Return the [x, y] coordinate for the center point of the cell that contains the specified text.  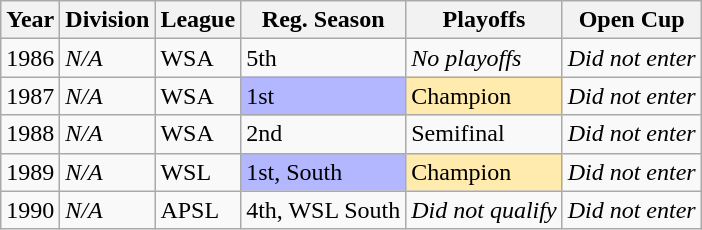
1990 [30, 210]
APSL [198, 210]
No playoffs [484, 58]
1st [324, 96]
WSL [198, 172]
Semifinal [484, 134]
2nd [324, 134]
1986 [30, 58]
4th, WSL South [324, 210]
1989 [30, 172]
5th [324, 58]
Year [30, 20]
Did not qualify [484, 210]
1987 [30, 96]
Division [108, 20]
Open Cup [632, 20]
1st, South [324, 172]
League [198, 20]
1988 [30, 134]
Reg. Season [324, 20]
Playoffs [484, 20]
